Identify which cell holds the provided text, then report its (X, Y) central coordinate. 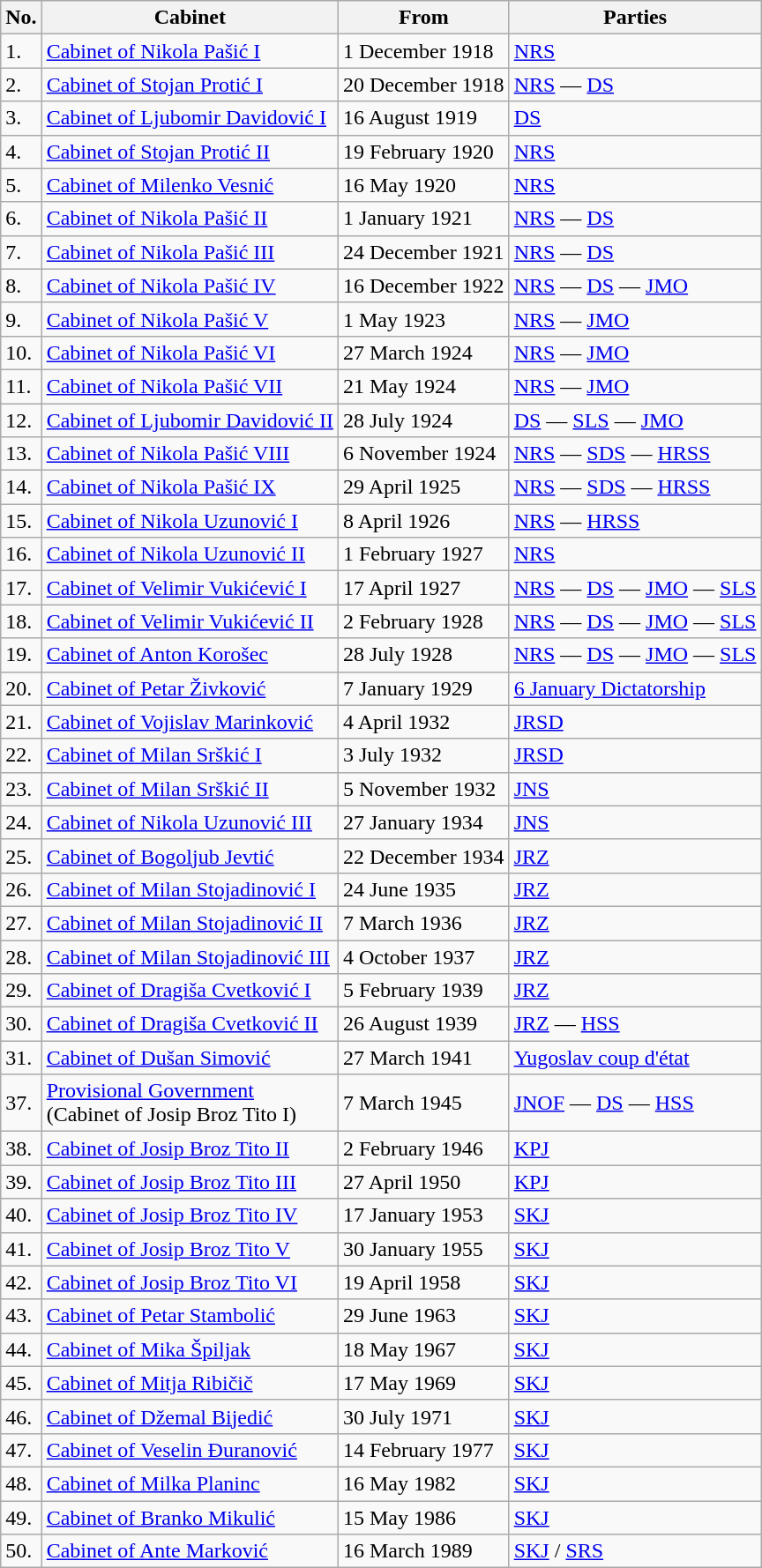
Cabinet of Dragiša Cvetković I (190, 991)
3 July 1932 (423, 755)
Cabinet of Anton Korošec (190, 655)
9. (21, 319)
44. (21, 1349)
28 July 1924 (423, 420)
15. (21, 521)
14. (21, 487)
28. (21, 956)
16 August 1919 (423, 118)
Cabinet of Milenko Vesnić (190, 185)
16 December 1922 (423, 286)
17 April 1927 (423, 588)
Cabinet of Nikola Pašić IX (190, 487)
Cabinet of Nikola Pašić VI (190, 353)
Cabinet of Stojan Protić II (190, 152)
48. (21, 1483)
8 April 1926 (423, 521)
Cabinet of Nikola Pašić IV (190, 286)
24 December 1921 (423, 252)
Cabinet of Milan Stojadinović I (190, 889)
6. (21, 219)
Cabinet (190, 18)
2 February 1928 (423, 621)
Provisional Government(Cabinet of Josip Broz Tito I) (190, 1104)
25. (21, 856)
26. (21, 889)
18 May 1967 (423, 1349)
Cabinet of Nikola Pašić VIII (190, 454)
43. (21, 1316)
27 March 1924 (423, 353)
Cabinet of Bogoljub Jevtić (190, 856)
37. (21, 1104)
Cabinet of Velimir Vukićević II (190, 621)
6 November 1924 (423, 454)
18. (21, 621)
28 July 1928 (423, 655)
Cabinet of Milan Srškić I (190, 755)
NRS — HRSS (635, 521)
17 January 1953 (423, 1215)
Cabinet of Velimir Vukićević I (190, 588)
Cabinet of Josip Broz Tito III (190, 1182)
Cabinet of Nikola Pašić II (190, 219)
3. (21, 118)
31. (21, 1058)
Cabinet of Ljubomir Davidović I (190, 118)
30 January 1955 (423, 1249)
24 June 1935 (423, 889)
JRZ — HSS (635, 1024)
1 January 1921 (423, 219)
Cabinet of Milan Stojadinović III (190, 956)
Cabinet of Josip Broz Tito VI (190, 1282)
1 May 1923 (423, 319)
2. (21, 85)
29. (21, 991)
21. (21, 722)
Cabinet of Milka Planinc (190, 1483)
Cabinet of Milan Stojadinović II (190, 923)
29 April 1925 (423, 487)
22. (21, 755)
7 March 1945 (423, 1104)
2 February 1946 (423, 1148)
19 February 1920 (423, 152)
1 December 1918 (423, 51)
Cabinet of Stojan Protić I (190, 85)
1 February 1927 (423, 554)
Cabinet of Petar Živković (190, 688)
26 August 1939 (423, 1024)
5 February 1939 (423, 991)
NRS — DS — JMO (635, 286)
Cabinet of Josip Broz Tito V (190, 1249)
20. (21, 688)
Cabinet of Mika Špiljak (190, 1349)
5 November 1932 (423, 789)
Cabinet of Nikola Uzunović III (190, 822)
Cabinet of Dragiša Cvetković II (190, 1024)
DS — SLS — JMO (635, 420)
4. (21, 152)
21 May 1924 (423, 386)
4 April 1932 (423, 722)
17. (21, 588)
41. (21, 1249)
10. (21, 353)
Cabinet of Milan Srškić II (190, 789)
Cabinet of Petar Stambolić (190, 1316)
Cabinet of Nikola Pašić III (190, 252)
29 June 1963 (423, 1316)
Cabinet of Nikola Pašić I (190, 51)
40. (21, 1215)
Yugoslav coup d'état (635, 1058)
20 December 1918 (423, 85)
39. (21, 1182)
14 February 1977 (423, 1450)
23. (21, 789)
Cabinet of Josip Broz Tito II (190, 1148)
Cabinet of Nikola Pašić VII (190, 386)
DS (635, 118)
27 March 1941 (423, 1058)
5. (21, 185)
Cabinet of Nikola Uzunović I (190, 521)
16 May 1920 (423, 185)
Cabinet of Josip Broz Tito IV (190, 1215)
19 April 1958 (423, 1282)
7. (21, 252)
Cabinet of Džemal Bijedić (190, 1416)
16. (21, 554)
22 December 1934 (423, 856)
30. (21, 1024)
50. (21, 1551)
46. (21, 1416)
SKJ / SRS (635, 1551)
16 May 1982 (423, 1483)
JNOF — DS — HSS (635, 1104)
8. (21, 286)
7 January 1929 (423, 688)
4 October 1937 (423, 956)
11. (21, 386)
Cabinet of Branko Mikulić (190, 1517)
Cabinet of Ljubomir Davidović II (190, 420)
27. (21, 923)
6 January Dictatorship (635, 688)
42. (21, 1282)
From (423, 18)
27 April 1950 (423, 1182)
49. (21, 1517)
12. (21, 420)
7 March 1936 (423, 923)
Cabinet of Vojislav Marinković (190, 722)
Cabinet of Mitja Ribičič (190, 1383)
27 January 1934 (423, 822)
Cabinet of Dušan Simović (190, 1058)
Cabinet of Veselin Đuranović (190, 1450)
19. (21, 655)
13. (21, 454)
15 May 1986 (423, 1517)
24. (21, 822)
38. (21, 1148)
Cabinet of Nikola Pašić V (190, 319)
16 March 1989 (423, 1551)
30 July 1971 (423, 1416)
1. (21, 51)
Cabinet of Ante Marković (190, 1551)
Cabinet of Nikola Uzunović II (190, 554)
45. (21, 1383)
Parties (635, 18)
No. (21, 18)
17 May 1969 (423, 1383)
47. (21, 1450)
